From the cell containing the given text, extract its center point as (x, y) coordinate. 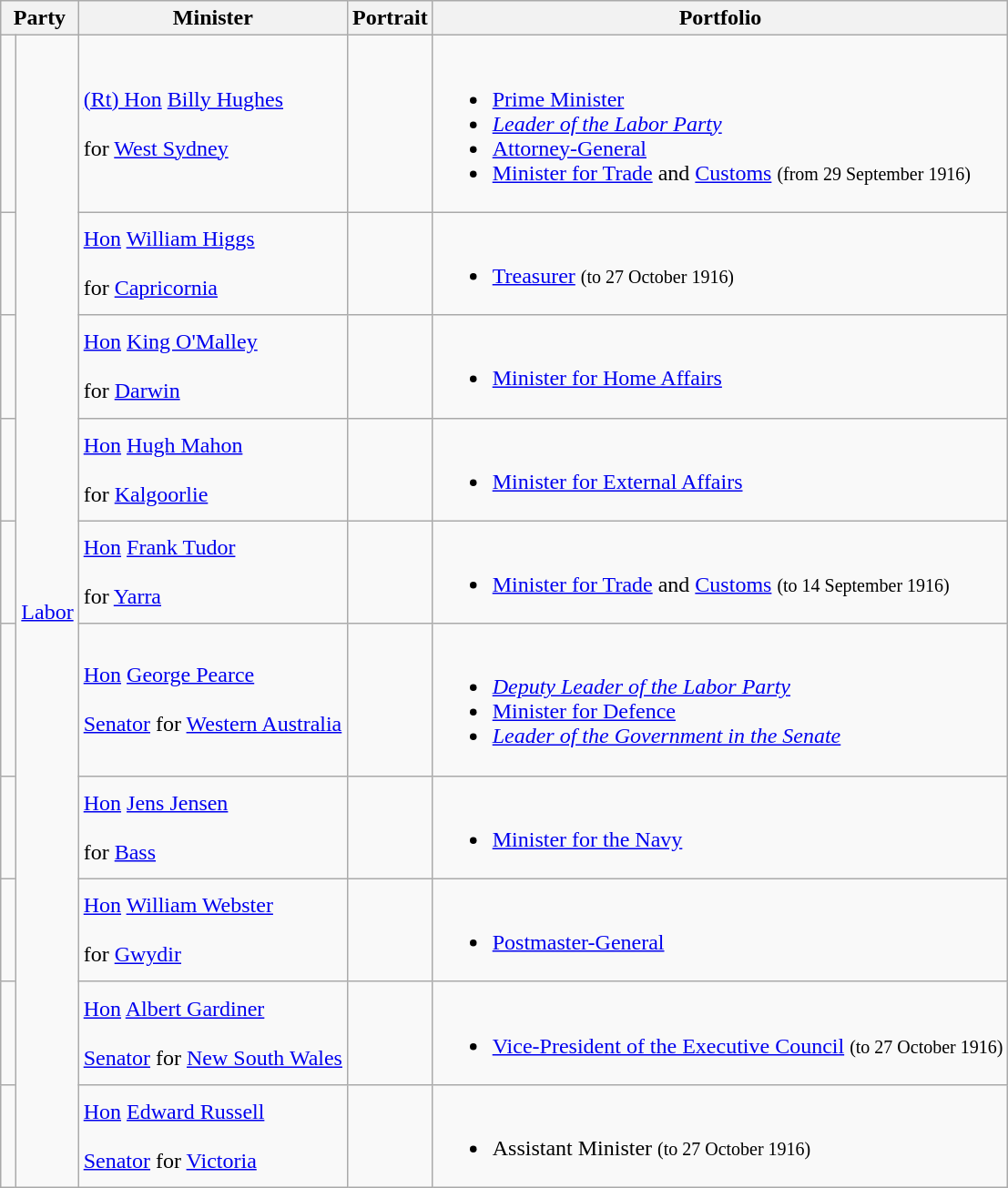
Postmaster-General (720, 930)
Hon Edward Russell Senator for Victoria (213, 1136)
Minister for the Navy (720, 827)
Portfolio (720, 18)
Hon George Pearce Senator for Western Australia (213, 699)
Hon William Higgs for Capricornia (213, 264)
Hon King O'Malley for Darwin (213, 366)
Prime MinisterLeader of the Labor PartyAttorney-GeneralMinister for Trade and Customs (from 29 September 1916) (720, 124)
Portrait (390, 18)
Minister (213, 18)
Deputy Leader of the Labor PartyMinister for DefenceLeader of the Government in the Senate (720, 699)
Minister for Trade and Customs (to 14 September 1916) (720, 572)
Vice-President of the Executive Council (to 27 October 1916) (720, 1032)
Hon Jens Jensen for Bass (213, 827)
Party (40, 18)
Hon William Webster for Gwydir (213, 930)
Treasurer (to 27 October 1916) (720, 264)
Hon Frank Tudor for Yarra (213, 572)
Labor (47, 612)
Hon Hugh Mahon for Kalgoorlie (213, 470)
Minister for External Affairs (720, 470)
Minister for Home Affairs (720, 366)
Hon Albert Gardiner Senator for New South Wales (213, 1032)
(Rt) Hon Billy Hughes for West Sydney (213, 124)
Assistant Minister (to 27 October 1916) (720, 1136)
